Return [x, y] of the center of cell containing provided text 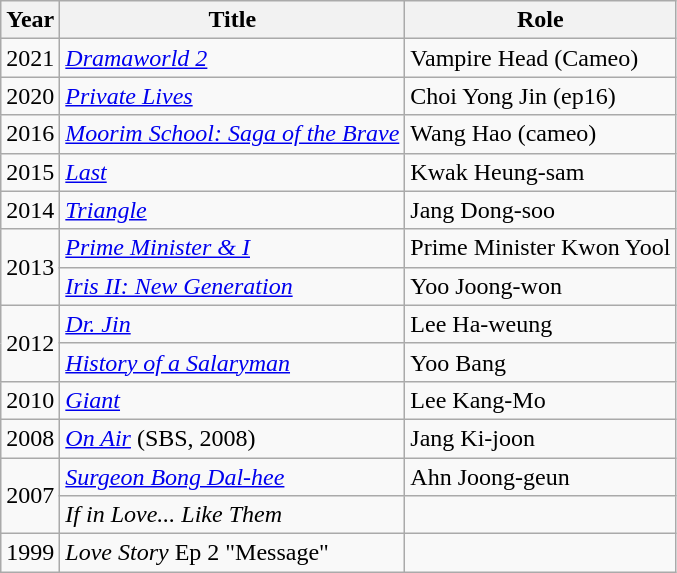
Giant [232, 400]
Jang Dong-soo [540, 210]
If in Love... Like Them [232, 515]
Year [30, 20]
Iris II: New Generation [232, 286]
Wang Hao (cameo) [540, 134]
2007 [30, 496]
Lee Kang-Mo [540, 400]
Triangle [232, 210]
2014 [30, 210]
2021 [30, 58]
Kwak Heung-sam [540, 172]
2010 [30, 400]
Love Story Ep 2 "Message" [232, 553]
Private Lives [232, 96]
Choi Yong Jin (ep16) [540, 96]
1999 [30, 553]
Dramaworld 2 [232, 58]
2013 [30, 267]
Prime Minister Kwon Yool [540, 248]
Lee Ha-weung [540, 324]
2020 [30, 96]
Yoo Joong-won [540, 286]
2016 [30, 134]
2015 [30, 172]
Ahn Joong-geun [540, 477]
Dr. Jin [232, 324]
2012 [30, 343]
On Air (SBS, 2008) [232, 438]
Title [232, 20]
Vampire Head (Cameo) [540, 58]
Last [232, 172]
Yoo Bang [540, 362]
Jang Ki-joon [540, 438]
Moorim School: Saga of the Brave [232, 134]
2008 [30, 438]
Prime Minister & I [232, 248]
History of a Salaryman [232, 362]
Role [540, 20]
Surgeon Bong Dal-hee [232, 477]
